For the text-containing cell, return its midpoint in [x, y] coordinate format. 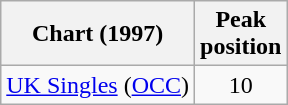
Peakposition [241, 34]
Chart (1997) [98, 34]
UK Singles (OCC) [98, 85]
10 [241, 85]
